Return (x, y) of the center of cell containing provided text 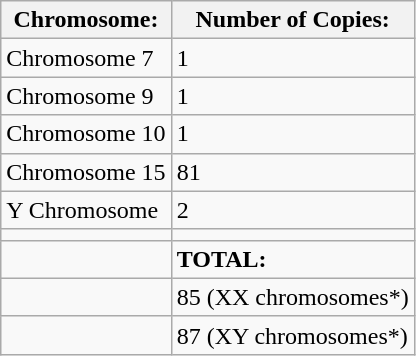
Chromosome: (86, 20)
Chromosome 10 (86, 134)
Chromosome 15 (86, 172)
TOTAL: (292, 259)
Chromosome 9 (86, 96)
Number of Copies: (292, 20)
87 (XY chromosomes*) (292, 335)
81 (292, 172)
Y Chromosome (86, 210)
Chromosome 7 (86, 58)
2 (292, 210)
85 (XX chromosomes*) (292, 297)
